Pinpoint the cell where the given text exists, returning its (X, Y) midpoint coordinate. 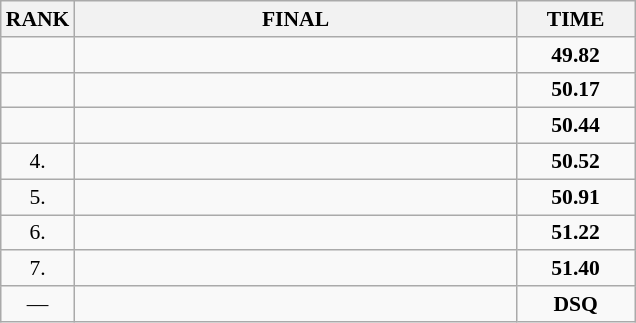
— (38, 304)
RANK (38, 19)
51.22 (576, 233)
49.82 (576, 55)
TIME (576, 19)
50.91 (576, 197)
FINAL (295, 19)
4. (38, 162)
DSQ (576, 304)
50.52 (576, 162)
6. (38, 233)
50.17 (576, 90)
50.44 (576, 126)
5. (38, 197)
51.40 (576, 269)
7. (38, 269)
